From the cell containing the given text, extract its center point as [x, y] coordinate. 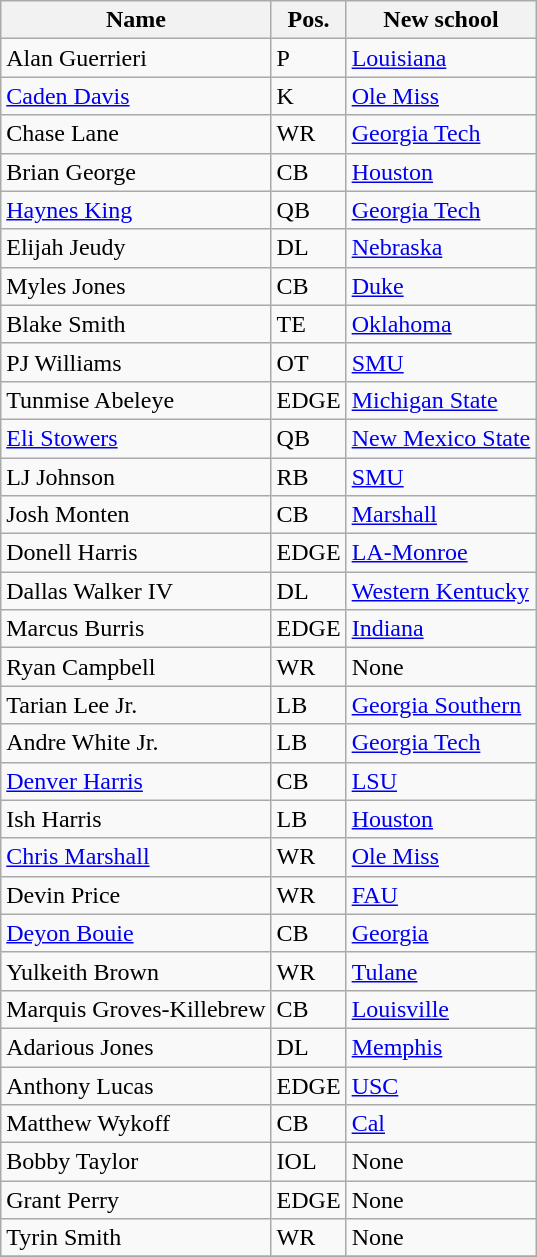
Adarious Jones [136, 1047]
IOL [308, 1162]
Haynes King [136, 210]
Tyrin Smith [136, 1238]
Dallas Walker IV [136, 591]
Deyon Bouie [136, 933]
Tunmise Abeleye [136, 400]
LJ Johnson [136, 477]
Louisiana [441, 58]
New school [441, 20]
Michigan State [441, 400]
PJ Williams [136, 362]
FAU [441, 895]
Marquis Groves-Killebrew [136, 1009]
Georgia Southern [441, 705]
Brian George [136, 172]
Denver Harris [136, 781]
Chase Lane [136, 134]
Josh Monten [136, 515]
Ish Harris [136, 819]
Memphis [441, 1047]
LA-Monroe [441, 553]
K [308, 96]
Alan Guerrieri [136, 58]
Donell Harris [136, 553]
Marcus Burris [136, 629]
Yulkeith Brown [136, 971]
RB [308, 477]
Tarian Lee Jr. [136, 705]
Indiana [441, 629]
TE [308, 324]
Georgia [441, 933]
Marshall [441, 515]
Caden Davis [136, 96]
Anthony Lucas [136, 1085]
OT [308, 362]
LSU [441, 781]
Blake Smith [136, 324]
Ryan Campbell [136, 667]
New Mexico State [441, 438]
Western Kentucky [441, 591]
Bobby Taylor [136, 1162]
Duke [441, 286]
Pos. [308, 20]
Chris Marshall [136, 857]
Eli Stowers [136, 438]
Cal [441, 1124]
Devin Price [136, 895]
Nebraska [441, 248]
Name [136, 20]
USC [441, 1085]
P [308, 58]
Myles Jones [136, 286]
Oklahoma [441, 324]
Tulane [441, 971]
Grant Perry [136, 1200]
Matthew Wykoff [136, 1124]
Louisville [441, 1009]
Andre White Jr. [136, 743]
Elijah Jeudy [136, 248]
